Determine the [X, Y] coordinate at the center of the cell enclosing the given text.  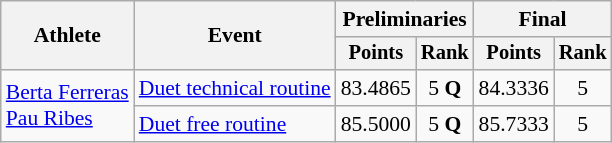
85.5000 [376, 124]
Event [235, 36]
Final [543, 19]
Preliminaries [405, 19]
Athlete [68, 36]
85.7333 [514, 124]
Duet technical routine [235, 88]
Duet free routine [235, 124]
84.3336 [514, 88]
83.4865 [376, 88]
Berta FerrerasPau Ribes [68, 106]
